Determine the (x, y) coordinate at the center of the cell enclosing the given text.  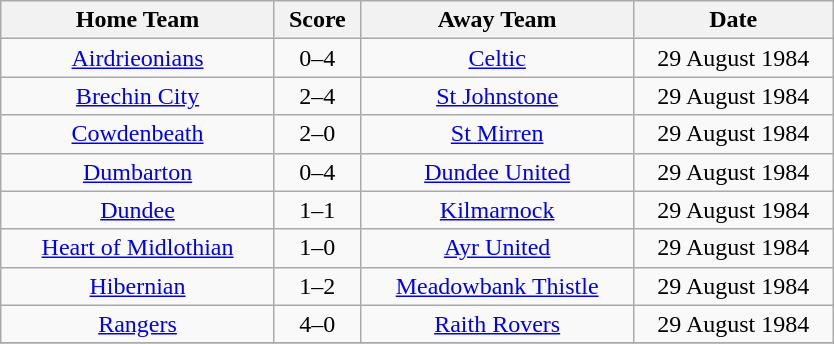
Rangers (138, 324)
Hibernian (138, 286)
St Mirren (497, 134)
2–4 (317, 96)
Dumbarton (138, 172)
4–0 (317, 324)
Meadowbank Thistle (497, 286)
Ayr United (497, 248)
1–0 (317, 248)
1–1 (317, 210)
Dundee United (497, 172)
Away Team (497, 20)
Heart of Midlothian (138, 248)
Brechin City (138, 96)
1–2 (317, 286)
Raith Rovers (497, 324)
Home Team (138, 20)
Cowdenbeath (138, 134)
Celtic (497, 58)
2–0 (317, 134)
Airdrieonians (138, 58)
Kilmarnock (497, 210)
Score (317, 20)
St Johnstone (497, 96)
Dundee (138, 210)
Date (734, 20)
